Determine the [X, Y] coordinate at the center of the cell enclosing the given text.  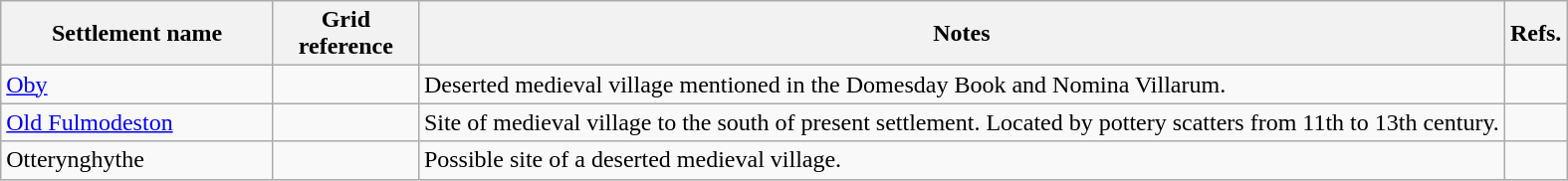
Oby [137, 85]
Grid reference [345, 34]
Possible site of a deserted medieval village. [962, 160]
Settlement name [137, 34]
Refs. [1535, 34]
Otterynghythe [137, 160]
Notes [962, 34]
Site of medieval village to the south of present settlement. Located by pottery scatters from 11th to 13th century. [962, 122]
Old Fulmodeston [137, 122]
Deserted medieval village mentioned in the Domesday Book and Nomina Villarum. [962, 85]
